For the text-containing cell, return its midpoint in [x, y] coordinate format. 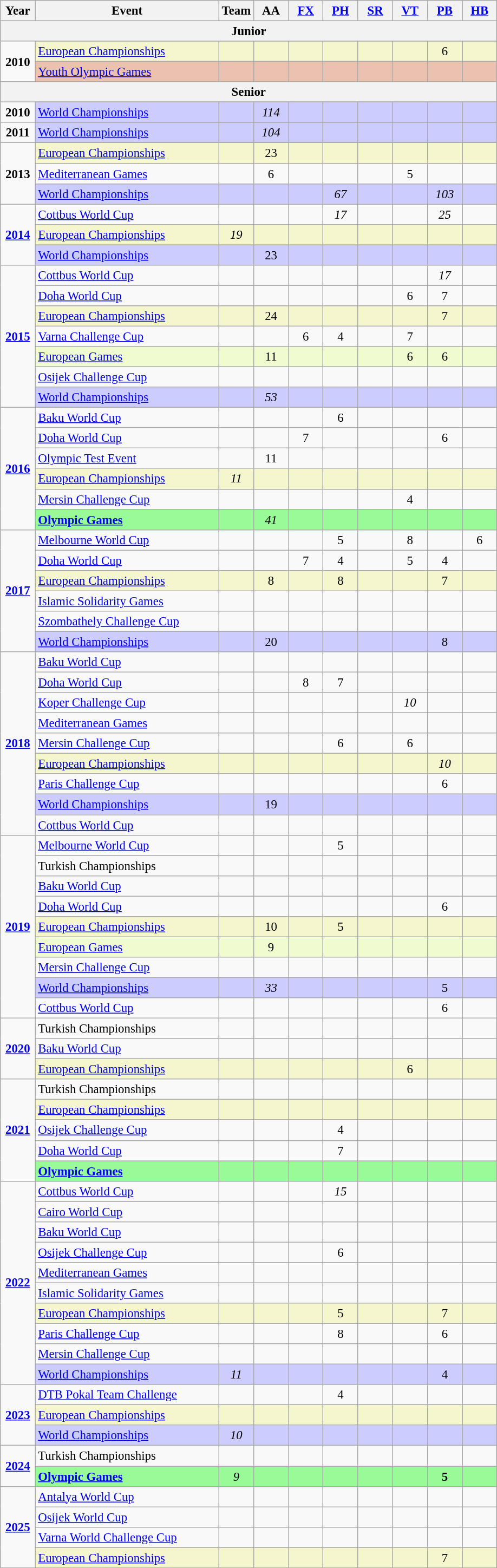
Year [18, 11]
Varna World Challenge Cup [127, 1537]
Cairo World Cup [127, 1212]
AA [271, 11]
24 [271, 316]
2020 [18, 1049]
2018 [18, 743]
2024 [18, 1466]
41 [271, 520]
PB [444, 11]
2021 [18, 1130]
Szombathely Challenge Cup [127, 622]
2019 [18, 926]
PH [341, 11]
67 [341, 194]
2013 [18, 173]
20 [271, 642]
2025 [18, 1527]
Team [236, 11]
104 [271, 133]
Olympic Test Event [127, 459]
Koper Challenge Cup [127, 703]
25 [444, 214]
FX [306, 11]
2015 [18, 337]
Junior [249, 31]
2023 [18, 1415]
53 [271, 397]
HB [480, 11]
Varna Challenge Cup [127, 336]
VT [410, 11]
Youth Olympic Games [127, 72]
Senior [249, 92]
2022 [18, 1283]
2011 [18, 133]
15 [341, 1191]
DTB Pokal Team Challenge [127, 1395]
Event [127, 11]
Osijek World Cup [127, 1517]
33 [271, 988]
103 [444, 194]
2016 [18, 469]
Antalya World Cup [127, 1497]
114 [271, 113]
2017 [18, 591]
SR [375, 11]
2014 [18, 235]
